Provide the (x, y) coordinate of the cell's center where the given text is located.  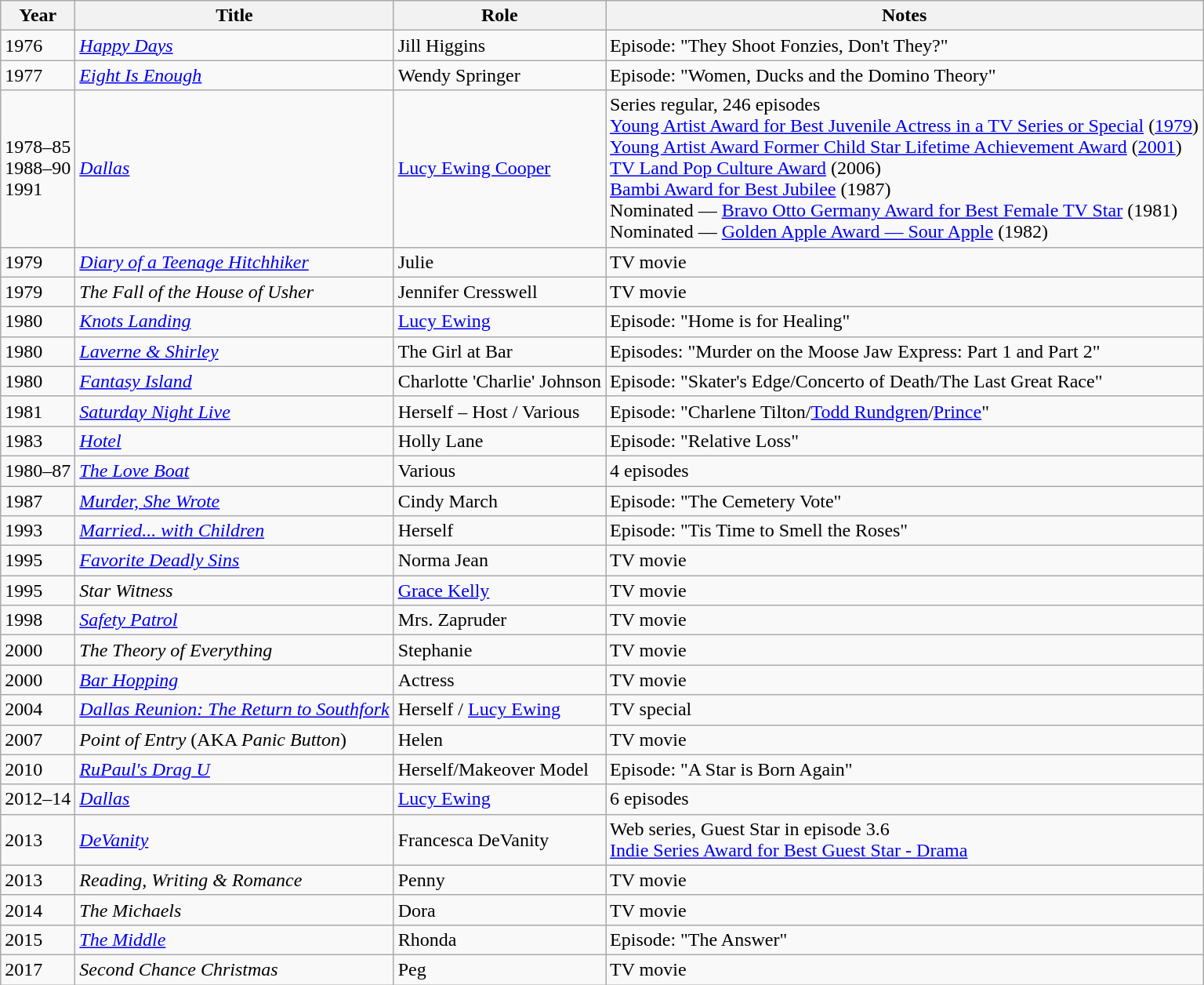
2004 (38, 710)
Helen (499, 740)
Episode: "Relative Loss" (905, 441)
Episodes: "Murder on the Moose Jaw Express: Part 1 and Part 2" (905, 351)
1981 (38, 411)
Bar Hopping (234, 680)
Penny (499, 880)
2017 (38, 969)
2012–14 (38, 799)
2014 (38, 910)
Herself / Lucy Ewing (499, 710)
Episode: "Skater's Edge/Concerto of Death/The Last Great Race" (905, 381)
Grace Kelly (499, 591)
Jill Higgins (499, 45)
Knots Landing (234, 322)
Cindy March (499, 501)
Holly Lane (499, 441)
Francesca DeVanity (499, 839)
1998 (38, 620)
1983 (38, 441)
Jennifer Cresswell (499, 292)
Charlotte 'Charlie' Johnson (499, 381)
Safety Patrol (234, 620)
Episode: "Tis Time to Smell the Roses" (905, 531)
Year (38, 16)
1976 (38, 45)
Favorite Deadly Sins (234, 561)
1980–87 (38, 471)
1978–85 1988–90 1991 (38, 169)
Dora (499, 910)
Peg (499, 969)
Dallas Reunion: The Return to Southfork (234, 710)
2007 (38, 740)
4 episodes (905, 471)
6 episodes (905, 799)
Second Chance Christmas (234, 969)
Stephanie (499, 650)
Murder, She Wrote (234, 501)
RuPaul's Drag U (234, 769)
Episode: "Women, Ducks and the Domino Theory" (905, 75)
1987 (38, 501)
Web series, Guest Star in episode 3.6Indie Series Award for Best Guest Star - Drama (905, 839)
The Middle (234, 940)
Rhonda (499, 940)
Actress (499, 680)
Title (234, 16)
2010 (38, 769)
Julie (499, 262)
Reading, Writing & Romance (234, 880)
Mrs. Zapruder (499, 620)
Episode: "They Shoot Fonzies, Don't They?" (905, 45)
Herself/Makeover Model (499, 769)
Episode: "A Star is Born Again" (905, 769)
Episode: "Charlene Tilton/Todd Rundgren/Prince" (905, 411)
Diary of a Teenage Hitchhiker (234, 262)
2015 (38, 940)
Norma Jean (499, 561)
Episode: "The Answer" (905, 940)
TV special (905, 710)
Star Witness (234, 591)
Fantasy Island (234, 381)
Herself (499, 531)
Point of Entry (AKA Panic Button) (234, 740)
Eight Is Enough (234, 75)
1993 (38, 531)
1977 (38, 75)
Lucy Ewing Cooper (499, 169)
Saturday Night Live (234, 411)
Herself – Host / Various (499, 411)
Wendy Springer (499, 75)
The Michaels (234, 910)
The Love Boat (234, 471)
The Theory of Everything (234, 650)
The Fall of the House of Usher (234, 292)
Role (499, 16)
The Girl at Bar (499, 351)
Married... with Children (234, 531)
Happy Days (234, 45)
Episode: "Home is for Healing" (905, 322)
Laverne & Shirley (234, 351)
Hotel (234, 441)
DeVanity (234, 839)
Notes (905, 16)
Episode: "The Cemetery Vote" (905, 501)
Various (499, 471)
